Return the [X, Y] coordinate for the center point of the cell that contains the specified text.  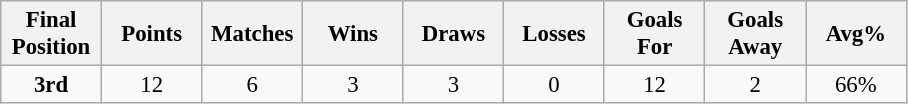
Goals Away [756, 34]
Wins [354, 34]
Draws [454, 34]
Avg% [856, 34]
2 [756, 85]
Final Position [52, 34]
0 [554, 85]
3rd [52, 85]
Goals For [654, 34]
Points [152, 34]
Losses [554, 34]
Matches [252, 34]
66% [856, 85]
6 [252, 85]
